For the text-containing cell, return its midpoint in (X, Y) coordinate format. 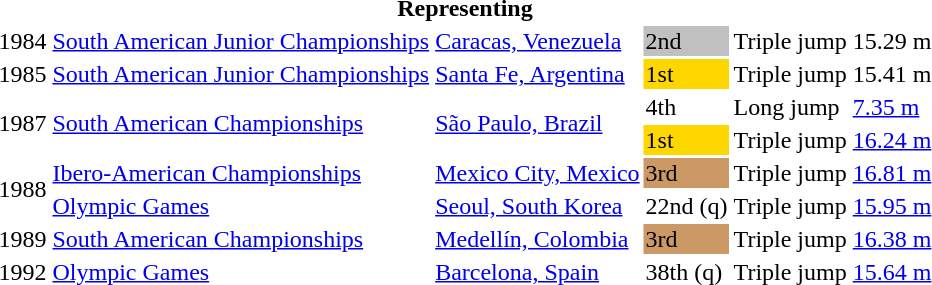
Santa Fe, Argentina (538, 74)
Mexico City, Mexico (538, 173)
2nd (686, 41)
Olympic Games (241, 206)
22nd (q) (686, 206)
Ibero-American Championships (241, 173)
Long jump (790, 107)
São Paulo, Brazil (538, 124)
4th (686, 107)
Caracas, Venezuela (538, 41)
Seoul, South Korea (538, 206)
Medellín, Colombia (538, 239)
